Output the [X, Y] coordinate of the center of the cell containing the given text.  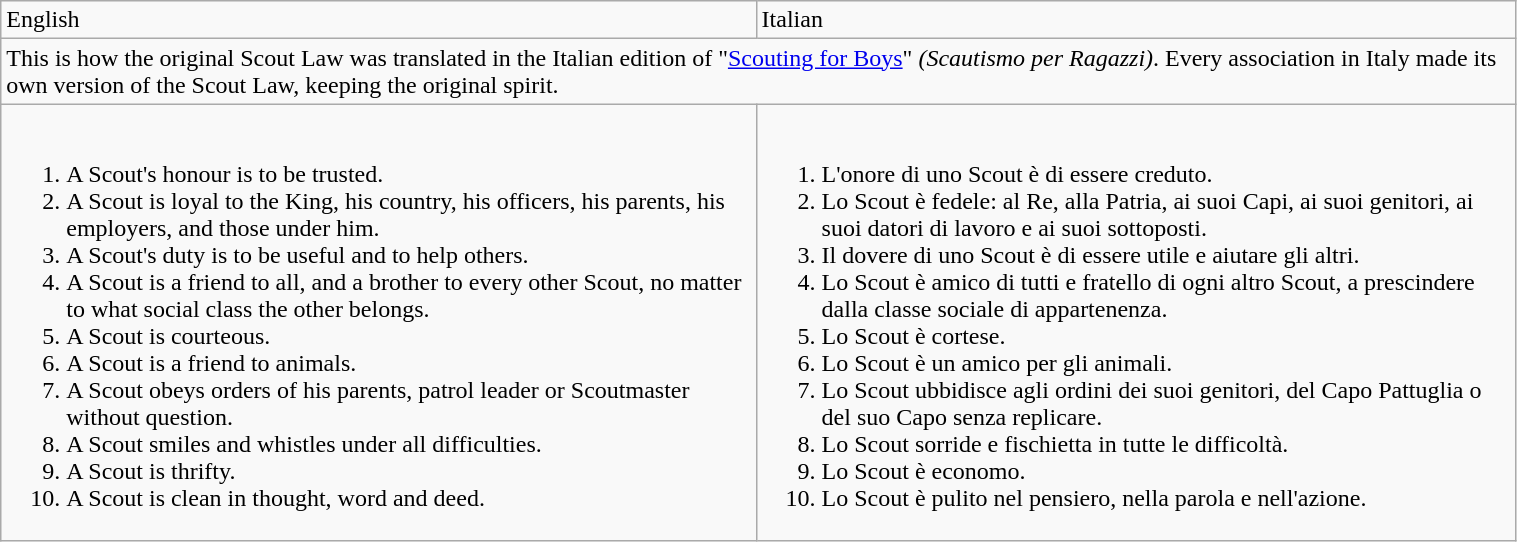
Italian [1136, 20]
English [378, 20]
